Return (X, Y) of the center of cell containing provided text 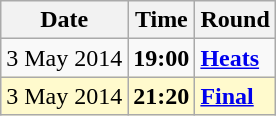
Round (235, 20)
Heats (235, 58)
21:20 (162, 96)
19:00 (162, 58)
Final (235, 96)
Time (162, 20)
Date (64, 20)
